Return the (x, y) coordinate for the center point of the cell that contains the specified text.  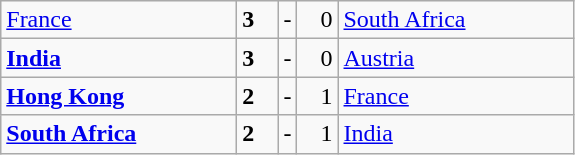
Austria (456, 58)
Hong Kong (119, 96)
